Determine the [x, y] coordinate at the center of the cell enclosing the given text.  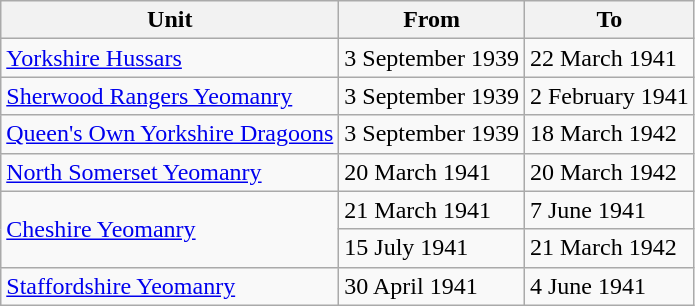
Queen's Own Yorkshire Dragoons [170, 134]
Cheshire Yeomanry [170, 229]
18 March 1942 [609, 134]
20 March 1941 [432, 172]
15 July 1941 [432, 248]
From [432, 20]
To [609, 20]
Yorkshire Hussars [170, 58]
4 June 1941 [609, 286]
21 March 1941 [432, 210]
22 March 1941 [609, 58]
Unit [170, 20]
2 February 1941 [609, 96]
North Somerset Yeomanry [170, 172]
21 March 1942 [609, 248]
30 April 1941 [432, 286]
20 March 1942 [609, 172]
7 June 1941 [609, 210]
Sherwood Rangers Yeomanry [170, 96]
Staffordshire Yeomanry [170, 286]
